Locate the cell with the specified text and output its (x, y) center coordinate. 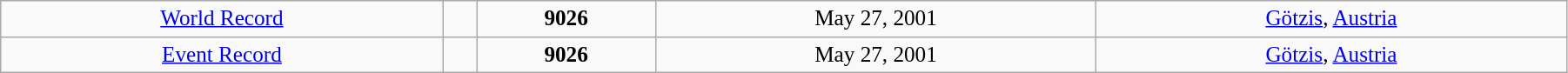
World Record (222, 19)
Event Record (222, 55)
